Output the [x, y] coordinate of the center of the cell containing the given text.  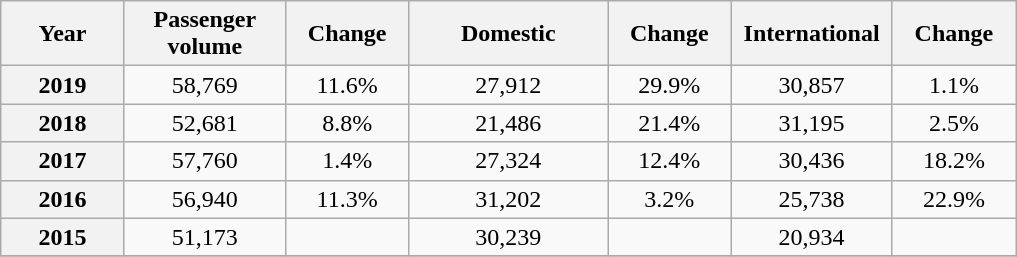
31,202 [508, 199]
30,857 [812, 85]
2017 [63, 161]
3.2% [670, 199]
Domestic [508, 34]
2016 [63, 199]
57,760 [204, 161]
11.6% [347, 85]
56,940 [204, 199]
11.3% [347, 199]
22.9% [954, 199]
2015 [63, 237]
27,912 [508, 85]
International [812, 34]
1.1% [954, 85]
1.4% [347, 161]
18.2% [954, 161]
58,769 [204, 85]
52,681 [204, 123]
29.9% [670, 85]
30,436 [812, 161]
27,324 [508, 161]
2019 [63, 85]
31,195 [812, 123]
20,934 [812, 237]
Passenger volume [204, 34]
25,738 [812, 199]
Year [63, 34]
2.5% [954, 123]
12.4% [670, 161]
8.8% [347, 123]
2018 [63, 123]
51,173 [204, 237]
30,239 [508, 237]
21.4% [670, 123]
21,486 [508, 123]
